Pinpoint the cell where the given text exists, returning its [X, Y] midpoint coordinate. 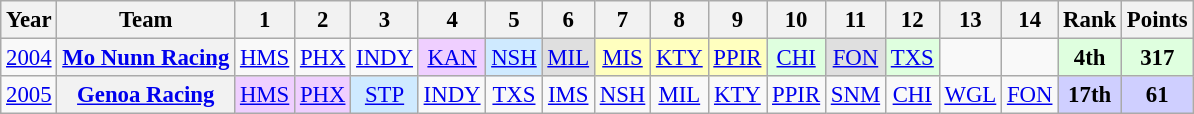
Points [1158, 20]
13 [970, 20]
8 [680, 20]
4 [452, 20]
MIS [622, 58]
11 [855, 20]
2 [323, 20]
2004 [29, 58]
SNM [855, 95]
Team [146, 20]
317 [1158, 58]
9 [738, 20]
7 [622, 20]
1 [265, 20]
10 [796, 20]
4th [1090, 58]
5 [514, 20]
Year [29, 20]
6 [568, 20]
WGL [970, 95]
Genoa Racing [146, 95]
12 [912, 20]
STP [385, 95]
17th [1090, 95]
KAN [452, 58]
61 [1158, 95]
Mo Nunn Racing [146, 58]
Rank [1090, 20]
2005 [29, 95]
IMS [568, 95]
14 [1030, 20]
3 [385, 20]
